Locate the cell with the specified text and output its [X, Y] center coordinate. 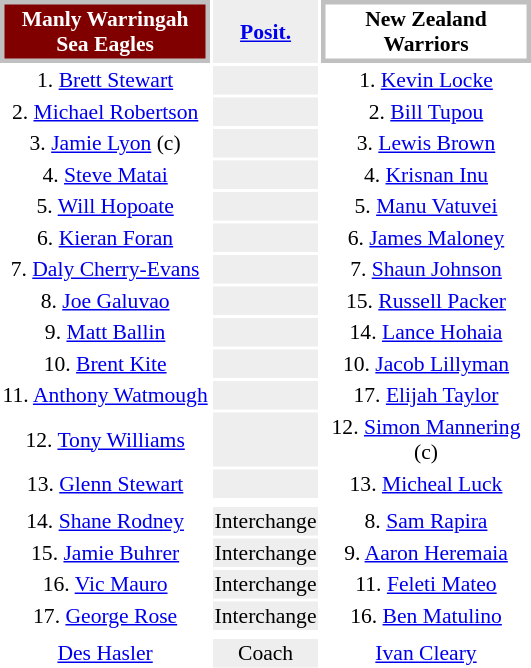
1. Brett Stewart [105, 80]
9. Matt Ballin [105, 332]
6. James Maloney [426, 238]
1. Kevin Locke [426, 80]
2. Bill Tupou [426, 112]
13. Micheal Luck [426, 484]
15. Jamie Buhrer [105, 552]
3. Jamie Lyon (c) [105, 143]
4. Steve Matai [105, 174]
6. Kieran Foran [105, 238]
15. Russell Packer [426, 300]
16. Vic Mauro [105, 584]
9. Aaron Heremaia [426, 552]
3. Lewis Brown [426, 143]
11. Anthony Watmough [105, 395]
Des Hasler [105, 653]
8. Joe Galuvao [105, 300]
Posit. [266, 32]
10. Jacob Lillyman [426, 364]
4. Krisnan Inu [426, 174]
New ZealandWarriors [426, 32]
12. Simon Mannering (c) [426, 439]
Coach [266, 653]
2. Michael Robertson [105, 112]
7. Daly Cherry-Evans [105, 269]
Ivan Cleary [426, 653]
14. Shane Rodney [105, 521]
11. Feleti Mateo [426, 584]
17. George Rose [105, 616]
Manly WarringahSea Eagles [105, 32]
12. Tony Williams [105, 439]
16. Ben Matulino [426, 616]
13. Glenn Stewart [105, 484]
5. Manu Vatuvei [426, 206]
10. Brent Kite [105, 364]
8. Sam Rapira [426, 521]
14. Lance Hohaia [426, 332]
17. Elijah Taylor [426, 395]
7. Shaun Johnson [426, 269]
5. Will Hopoate [105, 206]
